Scan for the cell matching the given text and deliver its (X, Y) coordinate at center. 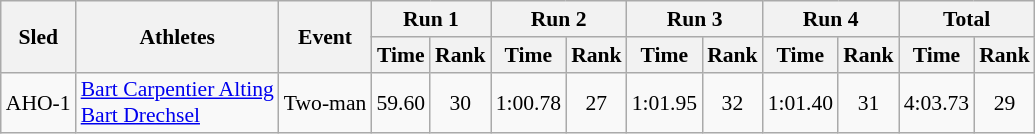
1:01.95 (664, 102)
AHO-1 (38, 102)
Run 1 (430, 19)
1:01.40 (800, 102)
Run 3 (695, 19)
Athletes (178, 36)
29 (1004, 102)
1:00.78 (528, 102)
4:03.73 (936, 102)
Run 2 (559, 19)
32 (732, 102)
59.60 (400, 102)
Run 4 (831, 19)
Bart Carpentier AltingBart Drechsel (178, 102)
30 (460, 102)
Sled (38, 36)
27 (596, 102)
Two-man (326, 102)
31 (868, 102)
Total (967, 19)
Event (326, 36)
